Return (X, Y) of the center of cell containing provided text 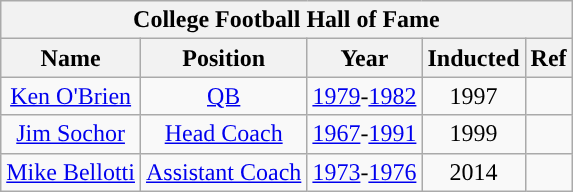
1979-1982 (364, 96)
Head Coach (223, 134)
Assistant Coach (223, 172)
Position (223, 58)
1973-1976 (364, 172)
Ref (548, 58)
College Football Hall of Fame (286, 20)
Name (71, 58)
1967-1991 (364, 134)
1997 (474, 96)
Ken O'Brien (71, 96)
2014 (474, 172)
Year (364, 58)
Inducted (474, 58)
1999 (474, 134)
Jim Sochor (71, 134)
QB (223, 96)
Mike Bellotti (71, 172)
